Extract the [x, y] coordinate from the center of the cell holding the provided text.  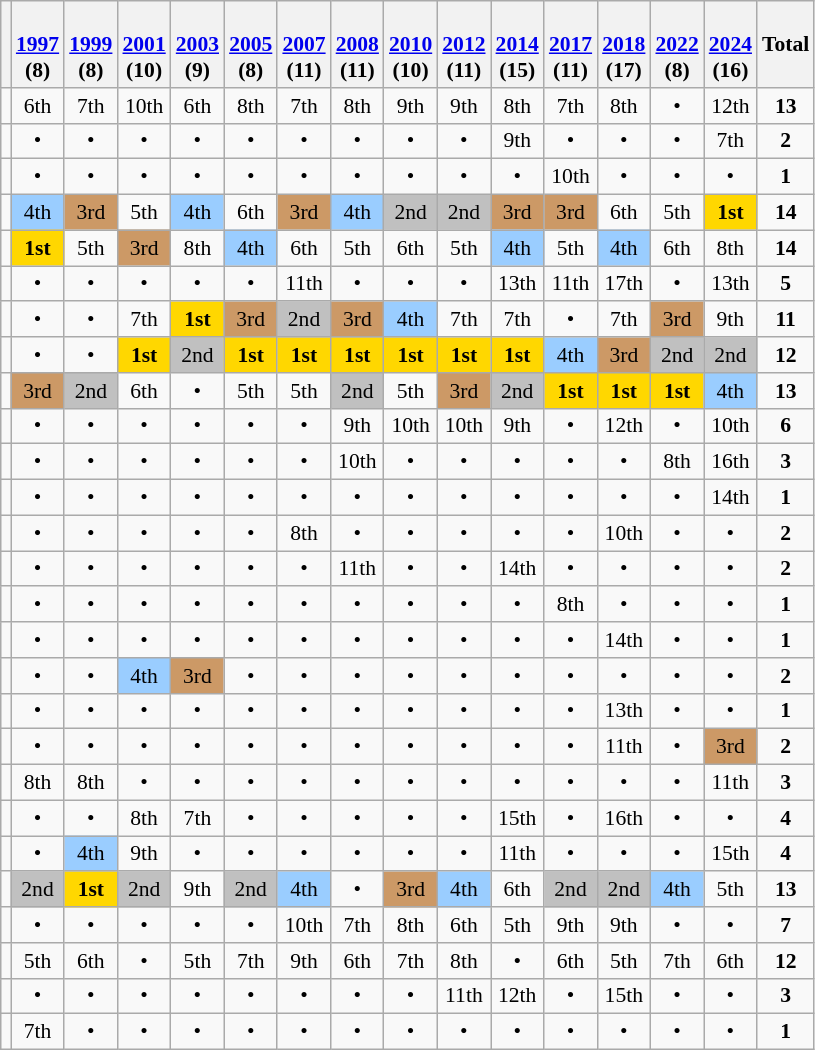
17th [624, 284]
2014(15) [518, 44]
2024(16) [730, 44]
2018(17) [624, 44]
1999 (8) [90, 44]
2022(8) [676, 44]
2001(10) [144, 44]
2007(11) [304, 44]
6 [786, 426]
5 [786, 284]
2017(11) [570, 44]
1997(8) [38, 44]
2012(11) [464, 44]
2010(10) [410, 44]
2003(9) [198, 44]
2005(8) [250, 44]
Total [786, 44]
7 [786, 925]
2008(11) [358, 44]
11 [786, 320]
